Return the [X, Y] coordinate for the center point of the cell that contains the specified text.  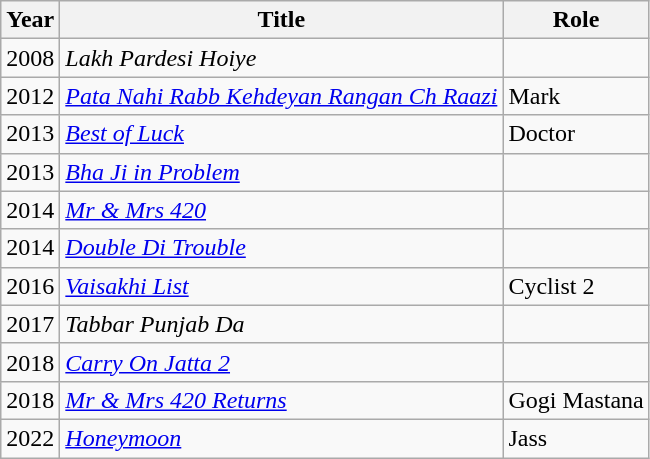
Cyclist 2 [576, 286]
Doctor [576, 134]
Mr & Mrs 420 Returns [282, 400]
2008 [30, 58]
2022 [30, 438]
Carry On Jatta 2 [282, 362]
Tabbar Punjab Da [282, 324]
Mr & Mrs 420 [282, 210]
Pata Nahi Rabb Kehdeyan Rangan Ch Raazi [282, 96]
Role [576, 20]
Jass [576, 438]
2017 [30, 324]
Bha Ji in Problem [282, 172]
Double Di Trouble [282, 248]
Honeymoon [282, 438]
2016 [30, 286]
Mark [576, 96]
Title [282, 20]
Best of Luck [282, 134]
Lakh Pardesi Hoiye [282, 58]
2012 [30, 96]
Year [30, 20]
Vaisakhi List [282, 286]
Gogi Mastana [576, 400]
